Pinpoint the cell where the given text exists, returning its [X, Y] midpoint coordinate. 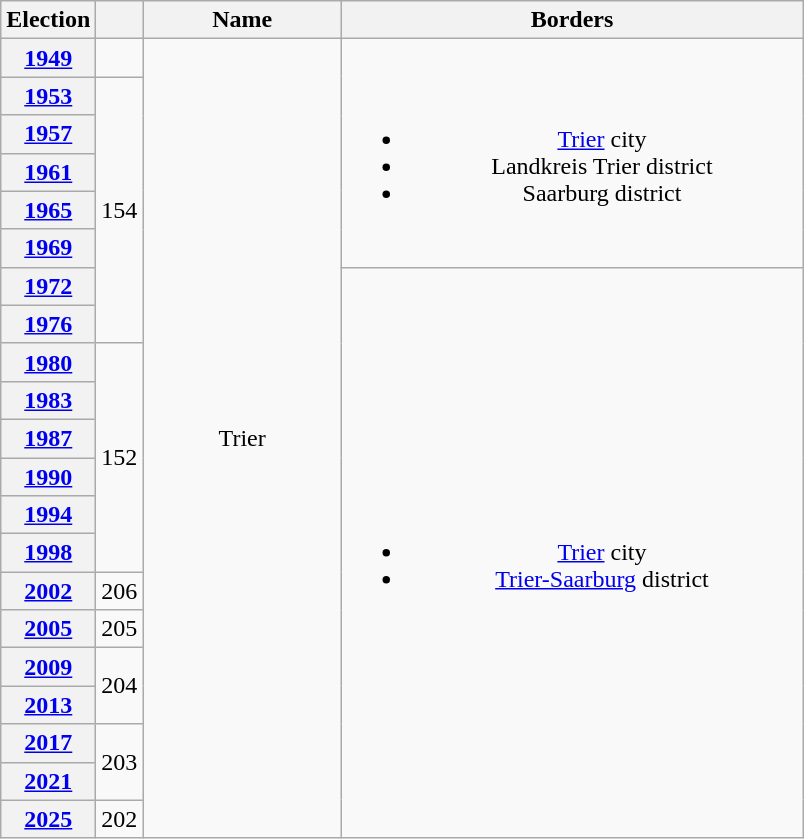
Trier [242, 438]
1987 [48, 438]
2025 [48, 819]
Borders [572, 20]
2005 [48, 629]
1983 [48, 400]
2017 [48, 743]
2013 [48, 705]
Trier cityLandkreis Trier districtSaarburg district [572, 153]
203 [120, 762]
1990 [48, 477]
2021 [48, 781]
206 [120, 591]
Election [48, 20]
202 [120, 819]
152 [120, 457]
154 [120, 210]
204 [120, 686]
Name [242, 20]
1994 [48, 515]
205 [120, 629]
Trier cityTrier-Saarburg district [572, 552]
2002 [48, 591]
2009 [48, 667]
1965 [48, 210]
1961 [48, 172]
1953 [48, 96]
1998 [48, 553]
1957 [48, 134]
1976 [48, 324]
1972 [48, 286]
1949 [48, 58]
1980 [48, 362]
1969 [48, 248]
